Locate the cell with the specified text and output its [X, Y] center coordinate. 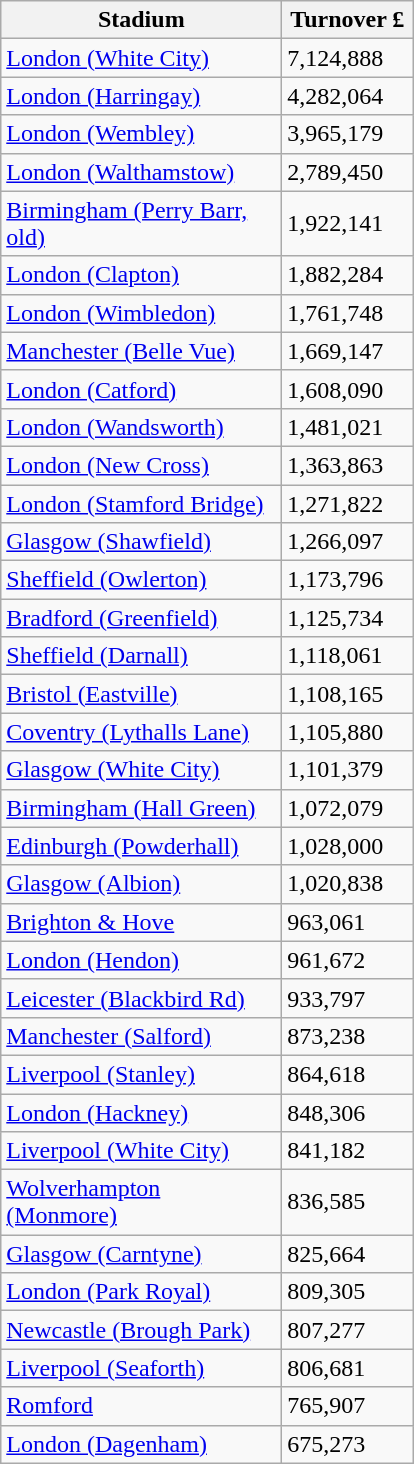
Birmingham (Perry Barr, old) [142, 224]
London (Dagenham) [142, 1444]
London (Harringay) [142, 96]
1,922,141 [348, 224]
London (New Cross) [142, 465]
Turnover £ [348, 20]
London (Stamford Bridge) [142, 503]
Bradford (Greenfield) [142, 618]
London (Walthamstow) [142, 172]
3,965,179 [348, 134]
963,061 [348, 922]
1,761,748 [348, 313]
809,305 [348, 1292]
London (Wembley) [142, 134]
London (Hendon) [142, 960]
Edinburgh (Powderhall) [142, 846]
2,789,450 [348, 172]
London (Clapton) [142, 275]
873,238 [348, 1036]
1,266,097 [348, 542]
864,618 [348, 1074]
1,108,165 [348, 694]
Liverpool (Seaforth) [142, 1368]
1,072,079 [348, 808]
1,481,021 [348, 427]
Liverpool (Stanley) [142, 1074]
1,608,090 [348, 389]
765,907 [348, 1406]
1,101,379 [348, 770]
1,271,822 [348, 503]
961,672 [348, 960]
806,681 [348, 1368]
Sheffield (Darnall) [142, 656]
841,182 [348, 1151]
1,020,838 [348, 884]
836,585 [348, 1202]
London (Hackney) [142, 1113]
675,273 [348, 1444]
Bristol (Eastville) [142, 694]
Brighton & Hove [142, 922]
Romford [142, 1406]
Glasgow (Albion) [142, 884]
825,664 [348, 1254]
1,882,284 [348, 275]
1,669,147 [348, 351]
Liverpool (White City) [142, 1151]
London (Wandsworth) [142, 427]
Leicester (Blackbird Rd) [142, 998]
Coventry (Lythalls Lane) [142, 732]
1,363,863 [348, 465]
Birmingham (Hall Green) [142, 808]
Glasgow (White City) [142, 770]
7,124,888 [348, 58]
Stadium [142, 20]
Sheffield (Owlerton) [142, 580]
London (White City) [142, 58]
Wolverhampton (Monmore) [142, 1202]
1,118,061 [348, 656]
1,173,796 [348, 580]
848,306 [348, 1113]
1,028,000 [348, 846]
1,125,734 [348, 618]
Manchester (Salford) [142, 1036]
933,797 [348, 998]
Newcastle (Brough Park) [142, 1330]
1,105,880 [348, 732]
807,277 [348, 1330]
Glasgow (Shawfield) [142, 542]
London (Wimbledon) [142, 313]
4,282,064 [348, 96]
London (Park Royal) [142, 1292]
London (Catford) [142, 389]
Glasgow (Carntyne) [142, 1254]
Manchester (Belle Vue) [142, 351]
